Search for the cell housing the specified text and yield its [X, Y] center coordinate. 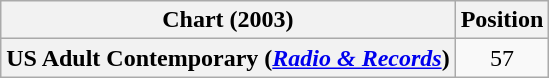
Position [502, 20]
US Adult Contemporary (Radio & Records) [228, 58]
Chart (2003) [228, 20]
57 [502, 58]
